Output the [X, Y] coordinate of the center of the cell containing the given text.  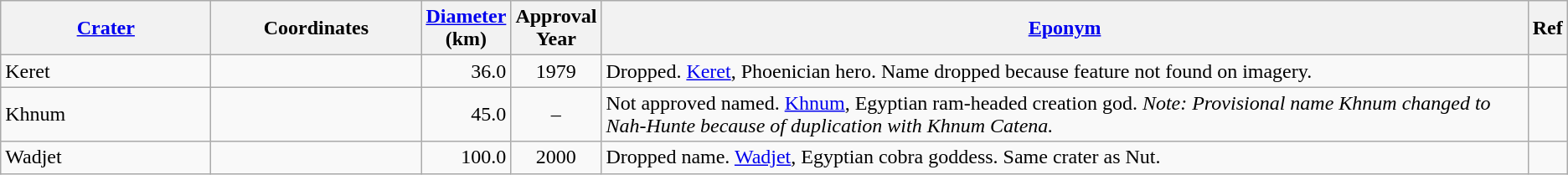
Khnum [106, 114]
100.0 [466, 157]
ApprovalYear [556, 28]
Crater [106, 28]
Eponym [1065, 28]
Coordinates [317, 28]
2000 [556, 157]
Diameter(km) [466, 28]
Keret [106, 71]
1979 [556, 71]
Dropped name. Wadjet, Egyptian cobra goddess. Same crater as Nut. [1065, 157]
Wadjet [106, 157]
36.0 [466, 71]
– [556, 114]
Dropped. Keret, Phoenician hero. Name dropped because feature not found on imagery. [1065, 71]
Ref [1548, 28]
45.0 [466, 114]
